Return [X, Y] of the center of cell containing provided text 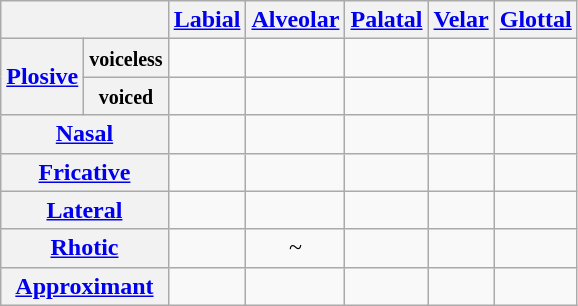
~ [296, 248]
Palatal [386, 20]
Lateral [84, 210]
voiceless [126, 58]
Labial [207, 20]
Glottal [536, 20]
Velar [461, 20]
voiced [126, 96]
Approximant [84, 286]
Alveolar [296, 20]
Plosive [42, 77]
Rhotic [84, 248]
Nasal [84, 134]
Fricative [84, 172]
